Provide the (X, Y) coordinate of the cell's center where the given text is located.  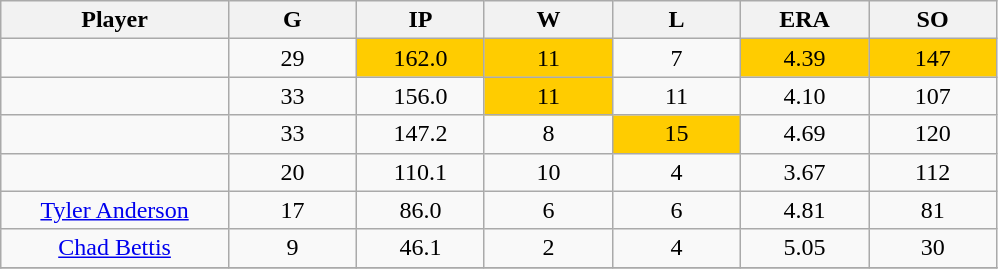
156.0 (420, 96)
9 (292, 248)
46.1 (420, 248)
3.67 (805, 172)
15 (676, 134)
SO (933, 20)
29 (292, 58)
W (548, 20)
2 (548, 248)
Player (115, 20)
8 (548, 134)
4.81 (805, 210)
147.2 (420, 134)
IP (420, 20)
20 (292, 172)
10 (548, 172)
Tyler Anderson (115, 210)
G (292, 20)
120 (933, 134)
Chad Bettis (115, 248)
110.1 (420, 172)
107 (933, 96)
5.05 (805, 248)
ERA (805, 20)
17 (292, 210)
L (676, 20)
7 (676, 58)
112 (933, 172)
4.69 (805, 134)
4.10 (805, 96)
86.0 (420, 210)
162.0 (420, 58)
4.39 (805, 58)
81 (933, 210)
147 (933, 58)
30 (933, 248)
